Return the (X, Y) coordinate for the center point of the cell that contains the specified text.  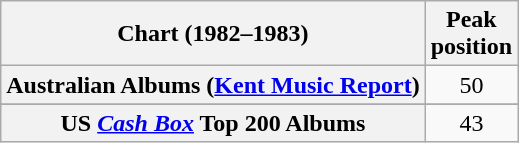
Australian Albums (Kent Music Report) (213, 85)
Chart (1982–1983) (213, 34)
50 (471, 85)
US Cash Box Top 200 Albums (213, 123)
43 (471, 123)
Peakposition (471, 34)
